Return [X, Y] of the center of cell containing provided text 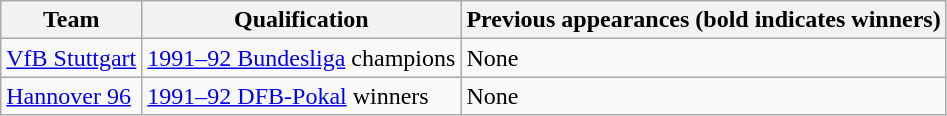
Team [72, 20]
Qualification [302, 20]
1991–92 Bundesliga champions [302, 58]
VfB Stuttgart [72, 58]
Previous appearances (bold indicates winners) [704, 20]
Hannover 96 [72, 96]
1991–92 DFB-Pokal winners [302, 96]
